From the cell containing the given text, extract its center point as [x, y] coordinate. 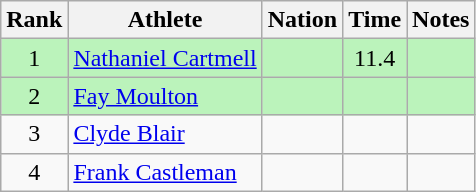
Clyde Blair [165, 134]
4 [34, 172]
Athlete [165, 20]
Nation [302, 20]
1 [34, 58]
Nathaniel Cartmell [165, 58]
Fay Moulton [165, 96]
Time [375, 20]
2 [34, 96]
Notes [441, 20]
11.4 [375, 58]
3 [34, 134]
Frank Castleman [165, 172]
Rank [34, 20]
